Return the [X, Y] coordinate for the center point of the cell that contains the specified text.  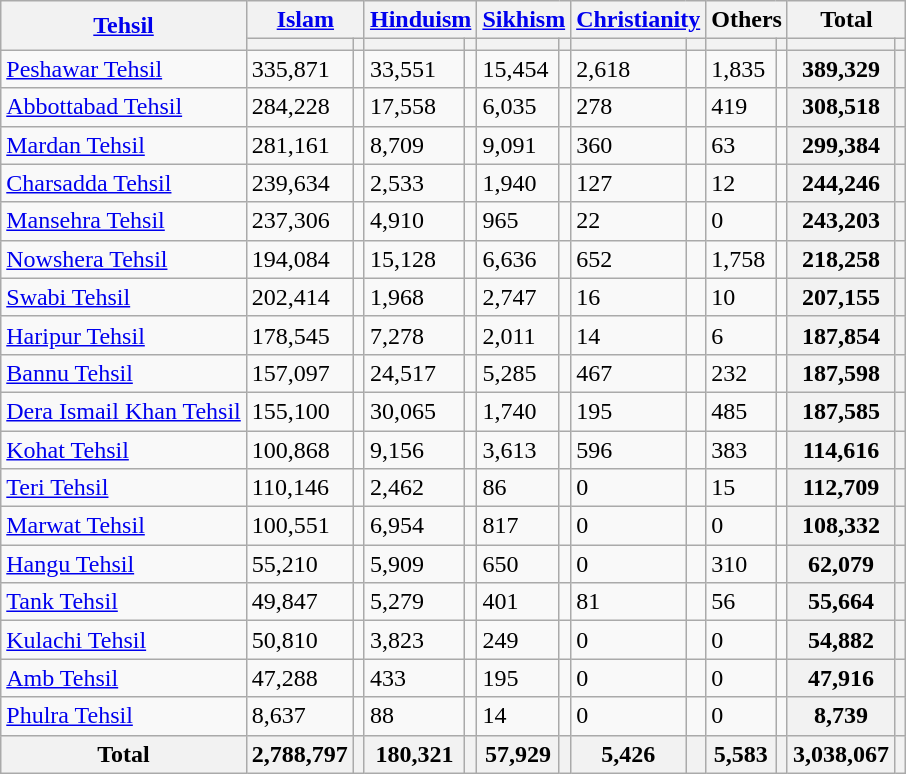
12 [741, 183]
100,551 [300, 526]
278 [628, 107]
1,835 [741, 69]
2,533 [414, 183]
232 [741, 373]
54,882 [840, 640]
187,598 [840, 373]
467 [628, 373]
56 [741, 602]
194,084 [300, 259]
22 [628, 221]
Abbottabad Tehsil [124, 107]
281,161 [300, 145]
3,038,067 [840, 754]
1,758 [741, 259]
383 [741, 449]
218,258 [840, 259]
310 [741, 564]
6,636 [518, 259]
15 [741, 488]
650 [518, 564]
Teri Tehsil [124, 488]
207,155 [840, 297]
360 [628, 145]
155,100 [300, 411]
Dera Ismail Khan Tehsil [124, 411]
2,618 [628, 69]
6,035 [518, 107]
8,637 [300, 716]
108,332 [840, 526]
86 [518, 488]
817 [518, 526]
Haripur Tehsil [124, 335]
485 [741, 411]
24,517 [414, 373]
50,810 [300, 640]
47,916 [840, 678]
Hinduism [420, 20]
7,278 [414, 335]
47,288 [300, 678]
5,279 [414, 602]
2,011 [518, 335]
49,847 [300, 602]
308,518 [840, 107]
5,909 [414, 564]
178,545 [300, 335]
Amb Tehsil [124, 678]
596 [628, 449]
1,740 [518, 411]
4,910 [414, 221]
2,788,797 [300, 754]
419 [741, 107]
Sikhism [524, 20]
243,203 [840, 221]
16 [628, 297]
33,551 [414, 69]
88 [414, 716]
8,739 [840, 716]
965 [518, 221]
5,583 [741, 754]
1,940 [518, 183]
Nowshera Tehsil [124, 259]
Swabi Tehsil [124, 297]
55,664 [840, 602]
202,414 [300, 297]
Kulachi Tehsil [124, 640]
Phulra Tehsil [124, 716]
157,097 [300, 373]
15,128 [414, 259]
Peshawar Tehsil [124, 69]
Mardan Tehsil [124, 145]
Bannu Tehsil [124, 373]
2,462 [414, 488]
3,823 [414, 640]
Christianity [638, 20]
2,747 [518, 297]
237,306 [300, 221]
8,709 [414, 145]
Mansehra Tehsil [124, 221]
187,585 [840, 411]
239,634 [300, 183]
6 [741, 335]
244,246 [840, 183]
652 [628, 259]
Others [747, 20]
5,426 [628, 754]
57,929 [518, 754]
30,065 [414, 411]
Tank Tehsil [124, 602]
401 [518, 602]
55,210 [300, 564]
299,384 [840, 145]
389,329 [840, 69]
112,709 [840, 488]
15,454 [518, 69]
Hangu Tehsil [124, 564]
81 [628, 602]
180,321 [414, 754]
433 [414, 678]
127 [628, 183]
114,616 [840, 449]
3,613 [518, 449]
9,156 [414, 449]
5,285 [518, 373]
Tehsil [124, 26]
6,954 [414, 526]
110,146 [300, 488]
9,091 [518, 145]
100,868 [300, 449]
62,079 [840, 564]
17,558 [414, 107]
Islam [305, 20]
284,228 [300, 107]
187,854 [840, 335]
Charsadda Tehsil [124, 183]
Marwat Tehsil [124, 526]
10 [741, 297]
1,968 [414, 297]
Kohat Tehsil [124, 449]
335,871 [300, 69]
249 [518, 640]
63 [741, 145]
